Return the (x, y) coordinate for the center point of the cell that contains the specified text.  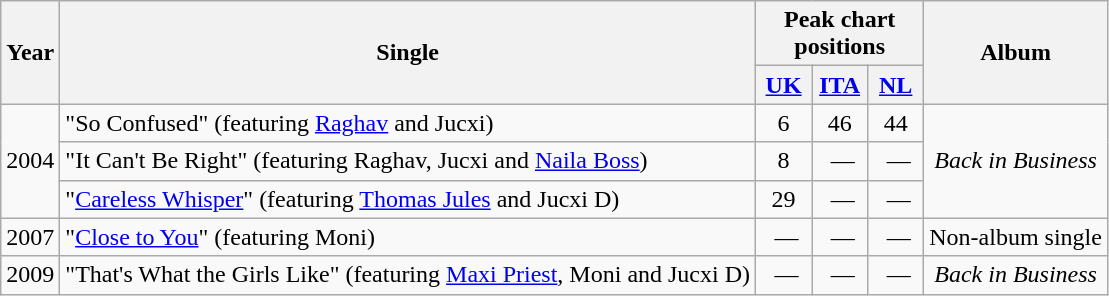
"It Can't Be Right" (featuring Raghav, Jucxi and Naila Boss) (408, 161)
Non-album single (1016, 237)
29 (784, 199)
8 (784, 161)
2004 (30, 161)
Album (1016, 52)
Year (30, 52)
Peak chart positions (840, 34)
44 (896, 123)
2009 (30, 275)
ITA (840, 85)
Single (408, 52)
NL (896, 85)
UK (784, 85)
"Careless Whisper" (featuring Thomas Jules and Jucxi D) (408, 199)
"So Confused" (featuring Raghav and Jucxi) (408, 123)
"Close to You" (featuring Moni) (408, 237)
2007 (30, 237)
46 (840, 123)
6 (784, 123)
"That's What the Girls Like" (featuring Maxi Priest, Moni and Jucxi D) (408, 275)
